Search for the cell housing the specified text and yield its [X, Y] center coordinate. 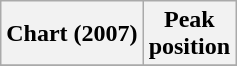
Peakposition [189, 34]
Chart (2007) [72, 34]
